For the text-containing cell, return its midpoint in (x, y) coordinate format. 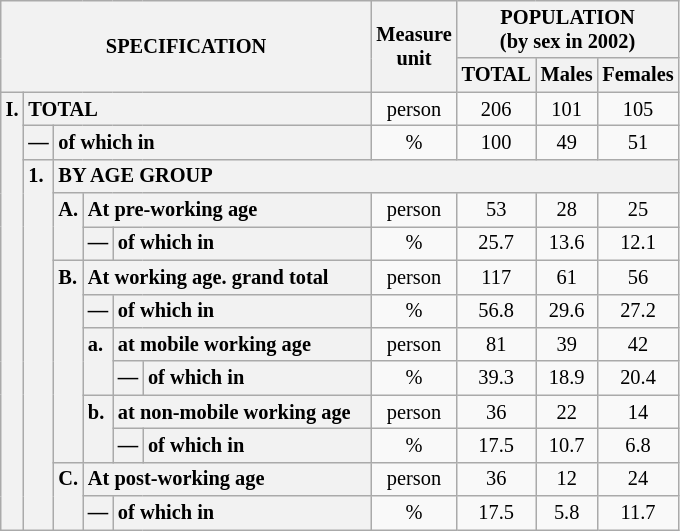
at mobile working age (242, 344)
At working age. grand total (227, 277)
6.8 (638, 445)
206 (496, 109)
A. (68, 226)
18.9 (567, 378)
12 (567, 479)
BY AGE GROUP (366, 176)
10.7 (567, 445)
25.7 (496, 243)
56 (638, 277)
81 (496, 344)
49 (567, 142)
11.7 (638, 513)
14 (638, 412)
42 (638, 344)
56.8 (496, 311)
b. (98, 428)
61 (567, 277)
25 (638, 210)
28 (567, 210)
20.4 (638, 378)
Females (638, 75)
105 (638, 109)
SPECIFICATION (186, 46)
a. (98, 360)
Measure unit (414, 46)
53 (496, 210)
39 (567, 344)
51 (638, 142)
At pre-working age (227, 210)
1. (38, 344)
24 (638, 479)
100 (496, 142)
22 (567, 412)
Males (567, 75)
POPULATION (by sex in 2002) (568, 29)
27.2 (638, 311)
at non-mobile working age (242, 412)
C. (68, 496)
I. (12, 311)
B. (68, 361)
29.6 (567, 311)
13.6 (567, 243)
At post-working age (227, 479)
12.1 (638, 243)
39.3 (496, 378)
101 (567, 109)
5.8 (567, 513)
117 (496, 277)
